Detect which cell encompasses the target text, then output its [x, y] center coordinate. 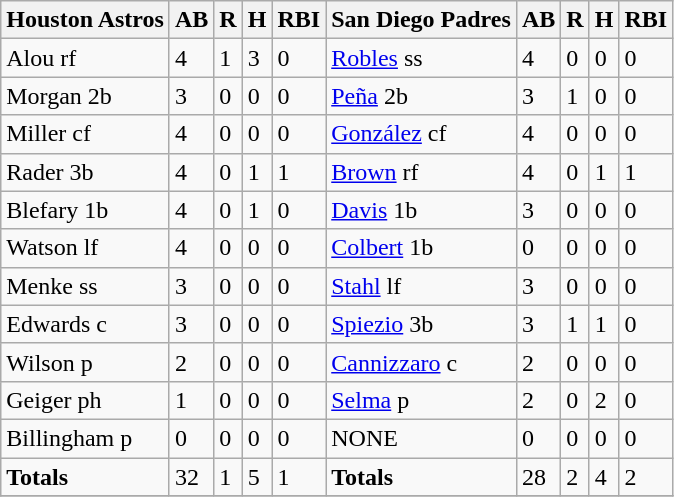
Watson lf [86, 248]
Alou rf [86, 58]
Miller cf [86, 134]
32 [191, 477]
Wilson p [86, 362]
Robles ss [422, 58]
Spiezio 3b [422, 324]
Davis 1b [422, 210]
Menke ss [86, 286]
NONE [422, 438]
Geiger ph [86, 400]
Cannizzaro c [422, 362]
Edwards c [86, 324]
Colbert 1b [422, 248]
Peña 2b [422, 96]
28 [538, 477]
5 [257, 477]
Houston Astros [86, 20]
Stahl lf [422, 286]
Morgan 2b [86, 96]
San Diego Padres [422, 20]
Billingham p [86, 438]
González cf [422, 134]
Blefary 1b [86, 210]
Selma p [422, 400]
Brown rf [422, 172]
Rader 3b [86, 172]
